Find where the given text appears and provide that cell's center as (x, y) coordinate. 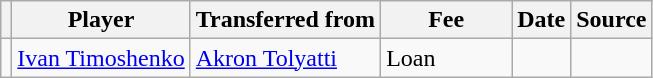
Loan (446, 58)
Akron Tolyatti (285, 58)
Player (101, 20)
Date (542, 20)
Fee (446, 20)
Ivan Timoshenko (101, 58)
Source (612, 20)
Transferred from (285, 20)
